Determine the [x, y] coordinate at the center of the cell enclosing the given text.  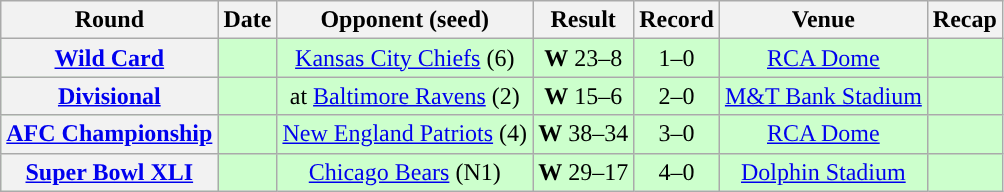
Kansas City Chiefs (6) [405, 58]
Result [584, 20]
M&T Bank Stadium [823, 96]
Wild Card [110, 58]
3–0 [677, 134]
W 15–6 [584, 96]
Round [110, 20]
Chicago Bears (N1) [405, 172]
2–0 [677, 96]
Super Bowl XLI [110, 172]
at Baltimore Ravens (2) [405, 96]
4–0 [677, 172]
Divisional [110, 96]
1–0 [677, 58]
W 23–8 [584, 58]
AFC Championship [110, 134]
Record [677, 20]
Date [248, 20]
Opponent (seed) [405, 20]
W 29–17 [584, 172]
Venue [823, 20]
Dolphin Stadium [823, 172]
Recap [964, 20]
New England Patriots (4) [405, 134]
W 38–34 [584, 134]
